Determine the (X, Y) coordinate at the center of the cell enclosing the given text.  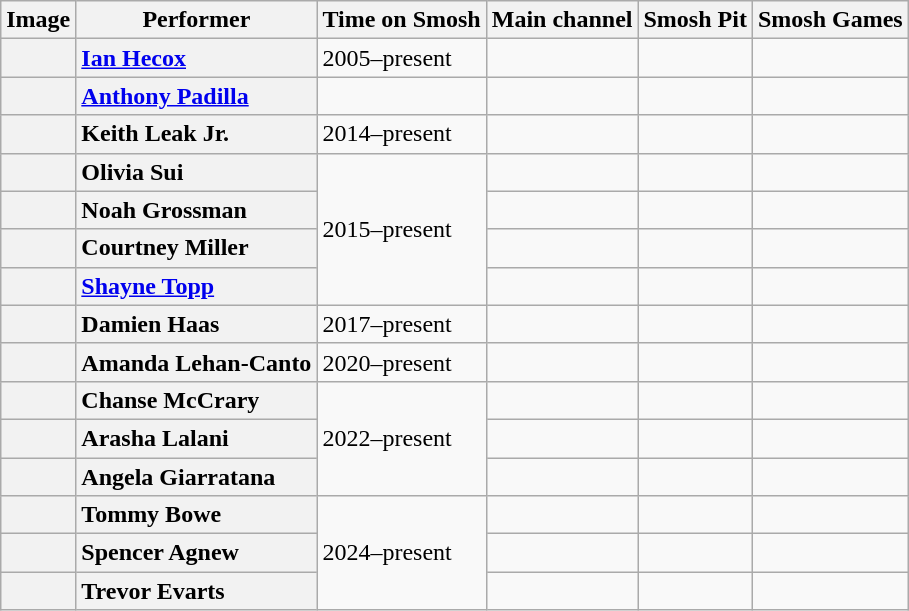
Time on Smosh (402, 20)
Main channel (562, 20)
2017–present (402, 324)
Olivia Sui (196, 172)
Spencer Agnew (196, 553)
Performer (196, 20)
2005–present (402, 58)
2020–present (402, 362)
Smosh Games (830, 20)
Ian Hecox (196, 58)
2014–present (402, 134)
Smosh Pit (695, 20)
Amanda Lehan-Canto (196, 362)
Anthony Padilla (196, 96)
Courtney Miller (196, 248)
Noah Grossman (196, 210)
Chanse McCrary (196, 400)
Shayne Topp (196, 286)
2022–present (402, 438)
Arasha Lalani (196, 438)
2015–present (402, 229)
Tommy Bowe (196, 515)
Image (38, 20)
Angela Giarratana (196, 477)
Trevor Evarts (196, 591)
Damien Haas (196, 324)
2024–present (402, 553)
Keith Leak Jr. (196, 134)
